Detect which cell encompasses the target text, then output its (x, y) center coordinate. 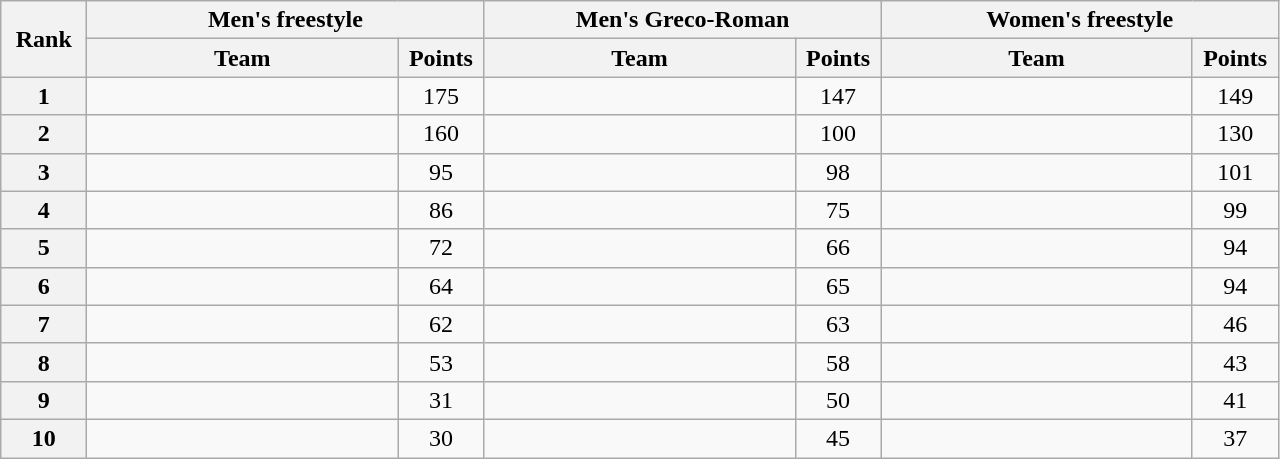
Men's freestyle (286, 20)
3 (44, 172)
7 (44, 324)
10 (44, 438)
Women's freestyle (1080, 20)
175 (441, 96)
62 (441, 324)
41 (1235, 400)
160 (441, 134)
149 (1235, 96)
45 (838, 438)
2 (44, 134)
30 (441, 438)
8 (44, 362)
98 (838, 172)
4 (44, 210)
64 (441, 286)
75 (838, 210)
5 (44, 248)
9 (44, 400)
Rank (44, 39)
65 (838, 286)
37 (1235, 438)
66 (838, 248)
46 (1235, 324)
43 (1235, 362)
86 (441, 210)
53 (441, 362)
31 (441, 400)
99 (1235, 210)
1 (44, 96)
6 (44, 286)
130 (1235, 134)
95 (441, 172)
72 (441, 248)
101 (1235, 172)
63 (838, 324)
147 (838, 96)
58 (838, 362)
50 (838, 400)
100 (838, 134)
Men's Greco-Roman (682, 20)
